Extract the (x, y) coordinate from the center of the cell holding the provided text.  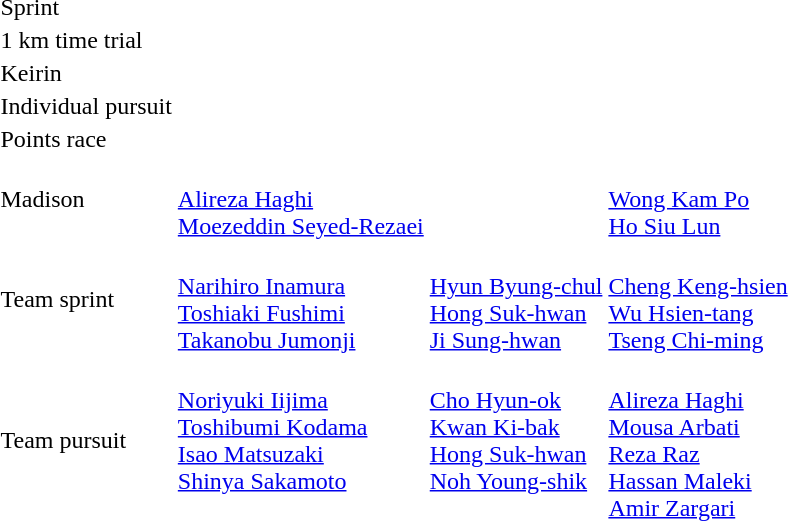
Hyun Byung-chulHong Suk-hwanJi Sung-hwan (516, 300)
Alireza HaghiMoezeddin Seyed-Rezaei (300, 199)
Narihiro InamuraToshiaki FushimiTakanobu Jumonji (300, 300)
